Locate the cell with the specified text and output its [X, Y] center coordinate. 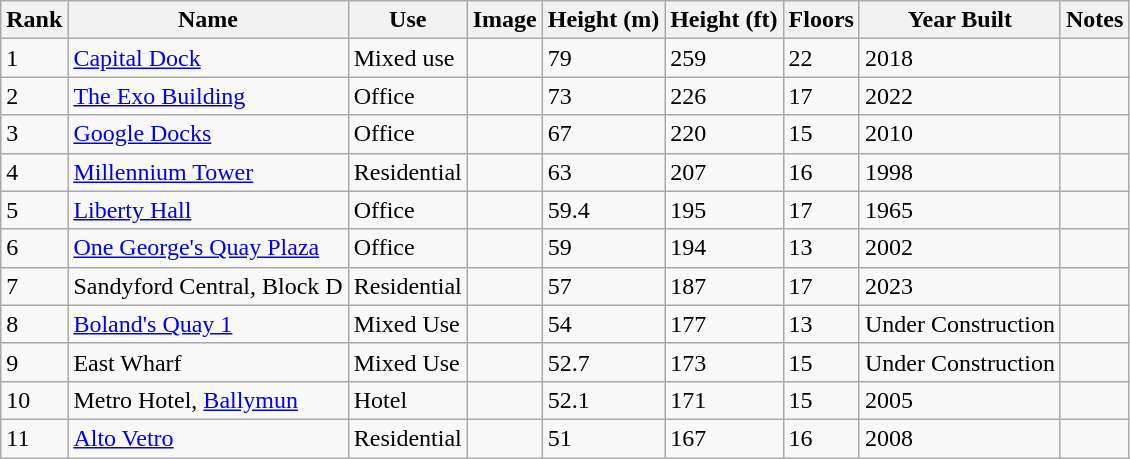
220 [724, 134]
59 [603, 248]
167 [724, 438]
Sandyford Central, Block D [208, 286]
Mixed use [408, 58]
1 [34, 58]
2022 [960, 96]
Google Docks [208, 134]
Boland's Quay 1 [208, 324]
Height (ft) [724, 20]
8 [34, 324]
79 [603, 58]
2023 [960, 286]
Hotel [408, 400]
Image [504, 20]
177 [724, 324]
Floors [821, 20]
Height (m) [603, 20]
Year Built [960, 20]
52.1 [603, 400]
7 [34, 286]
Rank [34, 20]
10 [34, 400]
73 [603, 96]
63 [603, 172]
5 [34, 210]
54 [603, 324]
195 [724, 210]
59.4 [603, 210]
Name [208, 20]
226 [724, 96]
Use [408, 20]
1998 [960, 172]
2008 [960, 438]
2 [34, 96]
6 [34, 248]
2010 [960, 134]
194 [724, 248]
2018 [960, 58]
East Wharf [208, 362]
187 [724, 286]
2002 [960, 248]
Millennium Tower [208, 172]
One George's Quay Plaza [208, 248]
171 [724, 400]
3 [34, 134]
173 [724, 362]
259 [724, 58]
9 [34, 362]
2005 [960, 400]
4 [34, 172]
Metro Hotel, Ballymun [208, 400]
207 [724, 172]
Liberty Hall [208, 210]
67 [603, 134]
51 [603, 438]
Alto Vetro [208, 438]
11 [34, 438]
52.7 [603, 362]
Notes [1094, 20]
Capital Dock [208, 58]
1965 [960, 210]
The Exo Building [208, 96]
57 [603, 286]
22 [821, 58]
